Locate the cell with the specified text and output its (x, y) center coordinate. 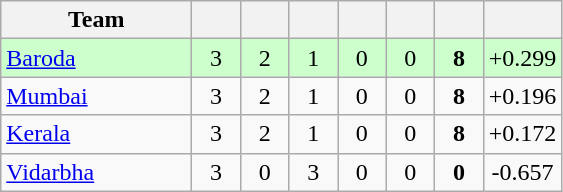
Vidarbha (96, 172)
Kerala (96, 134)
Team (96, 20)
-0.657 (522, 172)
+0.172 (522, 134)
Mumbai (96, 96)
+0.196 (522, 96)
+0.299 (522, 58)
Baroda (96, 58)
